Detect which cell encompasses the target text, then output its [X, Y] center coordinate. 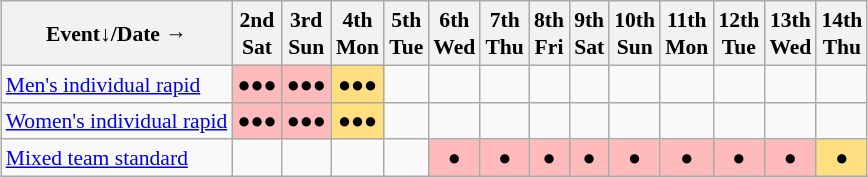
11thMon [686, 33]
8thFri [549, 33]
3rdSun [306, 33]
4thMon [358, 33]
7thThu [504, 33]
6thWed [454, 33]
Men's individual rapid [117, 84]
2ndSat [256, 33]
12thTue [738, 33]
Women's individual rapid [117, 120]
Event↓/Date → [117, 33]
10thSun [634, 33]
5thTue [406, 33]
Mixed team standard [117, 158]
13thWed [790, 33]
14thThu [842, 33]
9thSat [589, 33]
